Identify which cell holds the provided text, then report its (x, y) central coordinate. 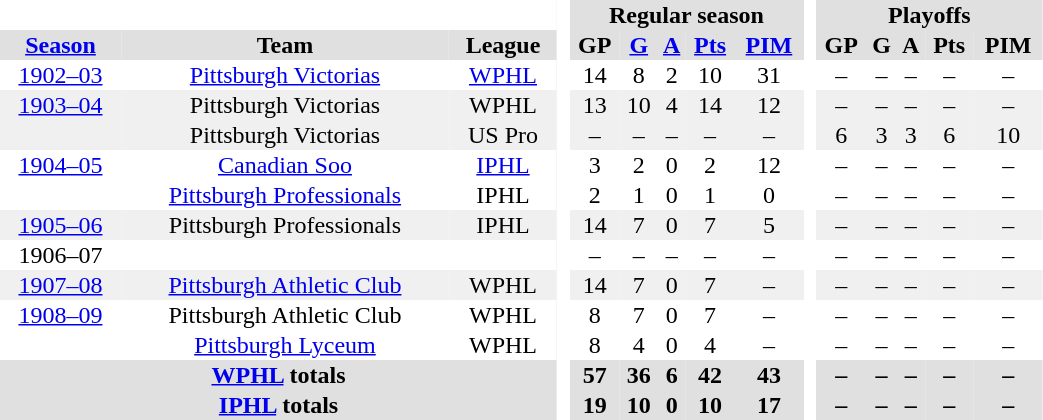
League (503, 45)
Canadian Soo (285, 165)
Season (60, 45)
19 (594, 405)
17 (768, 405)
1903–04 (60, 105)
Playoffs (930, 15)
1908–09 (60, 315)
31 (768, 75)
IPHL totals (278, 405)
Pittsburgh Lyceum (285, 345)
Team (285, 45)
1902–03 (60, 75)
US Pro (503, 135)
Regular season (686, 15)
1905–06 (60, 225)
1904–05 (60, 165)
13 (594, 105)
43 (768, 375)
36 (639, 375)
1906–07 (60, 255)
WPHL totals (278, 375)
42 (710, 375)
1907–08 (60, 285)
5 (768, 225)
57 (594, 375)
